Search for the cell housing the specified text and yield its [x, y] center coordinate. 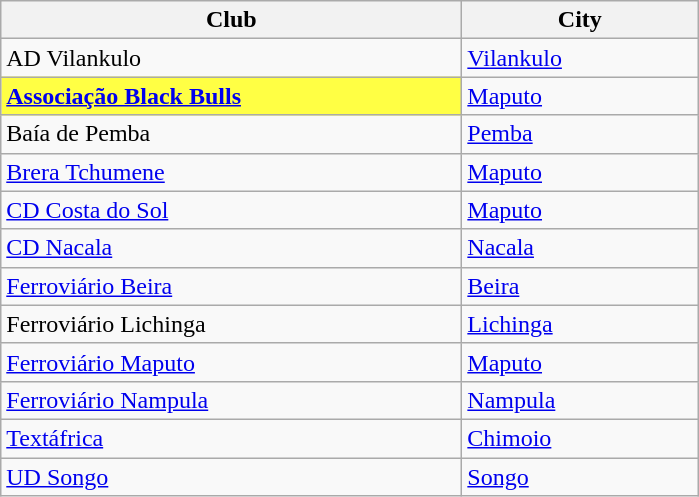
CD Nacala [232, 248]
Pemba [580, 134]
UD Songo [232, 477]
Songo [580, 477]
CD Costa do Sol [232, 210]
Associação Black Bulls [232, 96]
Nampula [580, 400]
Ferroviário Lichinga [232, 324]
Vilankulo [580, 58]
Chimoio [580, 438]
Ferroviário Nampula [232, 400]
City [580, 20]
Brera Tchumene [232, 172]
Lichinga [580, 324]
AD Vilankulo [232, 58]
Textáfrica [232, 438]
Nacala [580, 248]
Baía de Pemba [232, 134]
Club [232, 20]
Beira [580, 286]
Ferroviário Beira [232, 286]
Ferroviário Maputo [232, 362]
